For the text-containing cell, return its midpoint in [X, Y] coordinate format. 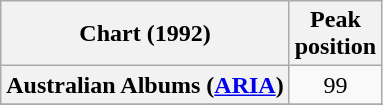
Peakposition [335, 34]
Australian Albums (ARIA) [145, 85]
Chart (1992) [145, 34]
99 [335, 85]
